From the cell containing the given text, extract its center point as (x, y) coordinate. 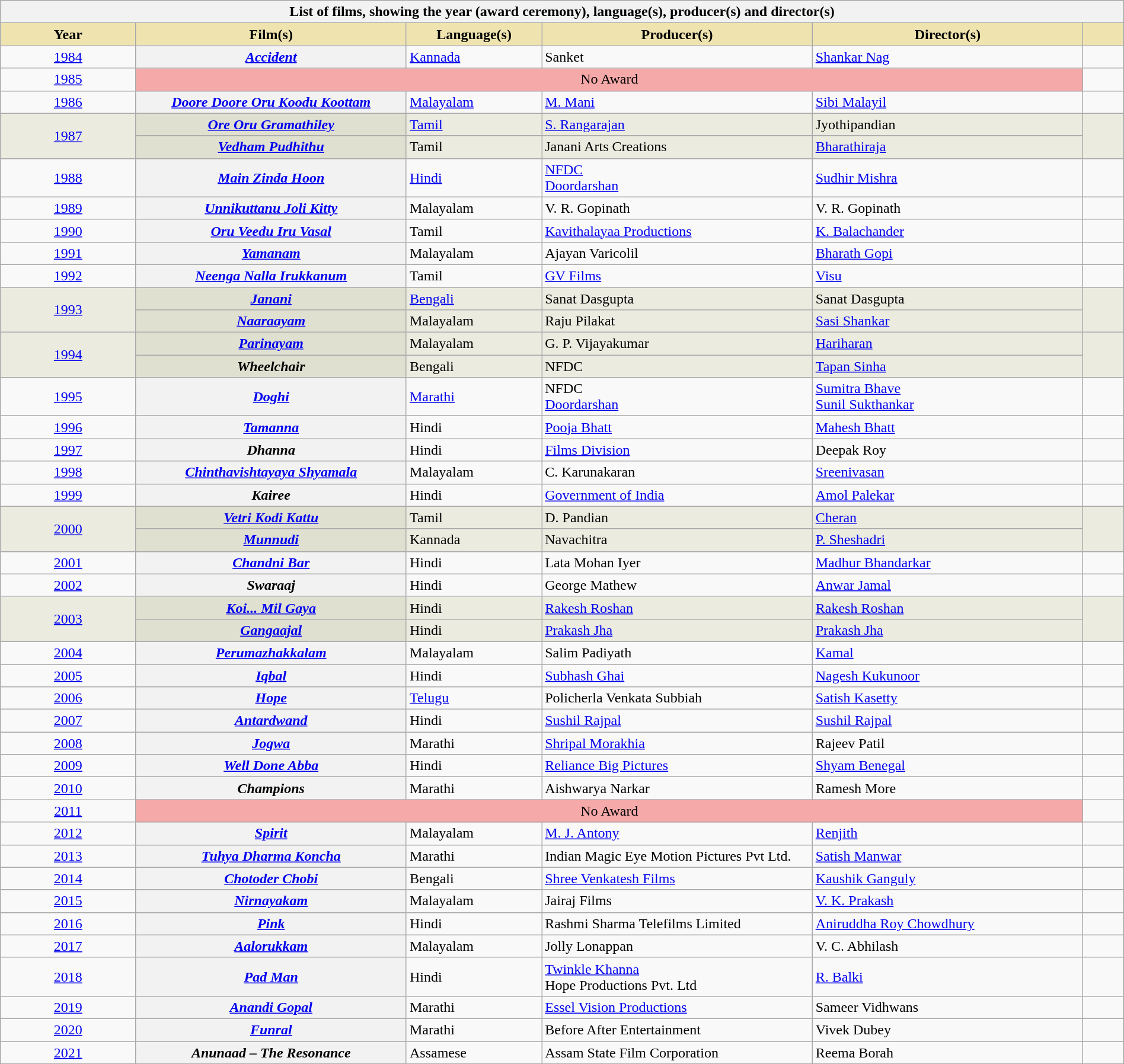
Tuhya Dharma Koncha (271, 856)
Hariharan (947, 344)
Essel Vision Productions (677, 1007)
1990 (68, 231)
2020 (68, 1030)
2000 (68, 529)
Parinayam (271, 344)
2008 (68, 743)
2015 (68, 901)
Raju Pilakat (677, 321)
Anandi Gopal (271, 1007)
Sibi Malayil (947, 102)
Vivek Dubey (947, 1030)
Shripal Morakhia (677, 743)
Director(s) (947, 34)
George Mathew (677, 585)
1989 (68, 208)
2011 (68, 811)
Before After Entertainment (677, 1030)
Rajeev Patil (947, 743)
Sreenivasan (947, 472)
Shankar Nag (947, 57)
Ajayan Varicolil (677, 253)
2004 (68, 653)
Sameer Vidhwans (947, 1007)
Perumazhakkalam (271, 653)
Jairaj Films (677, 901)
2009 (68, 766)
Naaraayam (271, 321)
Ore Oru Gramathiley (271, 124)
1992 (68, 276)
Renjith (947, 833)
Year (68, 34)
S. Rangarajan (677, 124)
Lata Mohan Iyer (677, 563)
P. Sheshadri (947, 540)
2010 (68, 788)
2006 (68, 698)
Kaushik Ganguly (947, 878)
Shree Venkatesh Films (677, 878)
2007 (68, 721)
Bharathiraja (947, 147)
Wheelchair (271, 366)
Champions (271, 788)
Doore Doore Oru Koodu Koottam (271, 102)
Telugu (474, 698)
D. Pandian (677, 517)
Producer(s) (677, 34)
2012 (68, 833)
Assamese (474, 1052)
Neenga Nalla Irukkanum (271, 276)
Aalorukkam (271, 946)
2001 (68, 563)
Satish Kasetty (947, 698)
Policherla Venkata Subbiah (677, 698)
Antardwand (271, 721)
1996 (68, 427)
Shyam Benegal (947, 766)
1991 (68, 253)
Deepak Roy (947, 450)
Kavithalayaa Productions (677, 231)
Chotoder Chobi (271, 878)
Pooja Bhatt (677, 427)
1987 (68, 136)
R. Balki (947, 977)
Salim Padiyath (677, 653)
Sanket (677, 57)
Funral (271, 1030)
1999 (68, 495)
Janani Arts Creations (677, 147)
List of films, showing the year (award ceremony), language(s), producer(s) and director(s) (562, 12)
Pink (271, 924)
Amol Palekar (947, 495)
Koi... Mil Gaya (271, 608)
Sasi Shankar (947, 321)
Unnikuttanu Joli Kitty (271, 208)
1986 (68, 102)
1997 (68, 450)
2002 (68, 585)
Yamanam (271, 253)
Jolly Lonappan (677, 946)
Aniruddha Roy Chowdhury (947, 924)
Aishwarya Narkar (677, 788)
K. Balachander (947, 231)
Visu (947, 276)
Kamal (947, 653)
M. J. Antony (677, 833)
Madhur Bhandarkar (947, 563)
Language(s) (474, 34)
Munnudi (271, 540)
Reema Borah (947, 1052)
Well Done Abba (271, 766)
Indian Magic Eye Motion Pictures Pvt Ltd. (677, 856)
2021 (68, 1052)
1995 (68, 397)
Main Zinda Hoon (271, 178)
Chinthavishtayaya Shyamala (271, 472)
V. C. Abhilash (947, 946)
Assam State Film Corporation (677, 1052)
Nagesh Kukunoor (947, 675)
C. Karunakaran (677, 472)
G. P. Vijayakumar (677, 344)
Anwar Jamal (947, 585)
1984 (68, 57)
2016 (68, 924)
Films Division (677, 450)
Accident (271, 57)
Janani (271, 298)
Gangaajal (271, 630)
Sumitra BhaveSunil Sukthankar (947, 397)
Iqbal (271, 675)
1994 (68, 355)
Pad Man (271, 977)
1993 (68, 309)
2003 (68, 619)
Ramesh More (947, 788)
Swaraaj (271, 585)
Government of India (677, 495)
Sudhir Mishra (947, 178)
GV Films (677, 276)
1998 (68, 472)
2013 (68, 856)
Dhanna (271, 450)
Bharath Gopi (947, 253)
NFDC (677, 366)
Rashmi Sharma Telefilms Limited (677, 924)
1988 (68, 178)
Hope (271, 698)
V. K. Prakash (947, 901)
Jyothipandian (947, 124)
Tamanna (271, 427)
Kairee (271, 495)
Oru Veedu Iru Vasal (271, 231)
2018 (68, 977)
Film(s) (271, 34)
Tapan Sinha (947, 366)
2005 (68, 675)
Spirit (271, 833)
2014 (68, 878)
Vedham Pudhithu (271, 147)
Jogwa (271, 743)
Doghi (271, 397)
Subhash Ghai (677, 675)
Satish Manwar (947, 856)
Chandni Bar (271, 563)
Cheran (947, 517)
M. Mani (677, 102)
Mahesh Bhatt (947, 427)
Vetri Kodi Kattu (271, 517)
Reliance Big Pictures (677, 766)
Anunaad – The Resonance (271, 1052)
2019 (68, 1007)
Twinkle KhannaHope Productions Pvt. Ltd (677, 977)
Navachitra (677, 540)
2017 (68, 946)
Nirnayakam (271, 901)
1985 (68, 79)
